Pinpoint the cell where the given text exists, returning its (X, Y) midpoint coordinate. 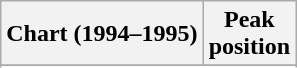
Chart (1994–1995) (102, 34)
Peakposition (249, 34)
